Find where the given text appears and provide that cell's center as [X, Y] coordinate. 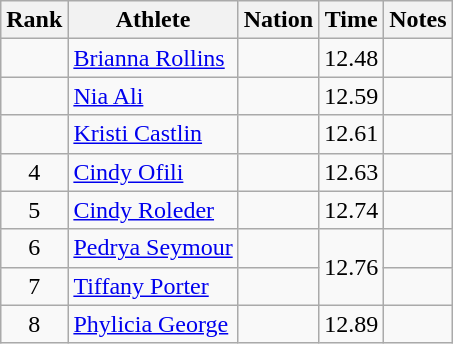
12.76 [352, 267]
Tiffany Porter [153, 286]
Notes [418, 20]
6 [34, 248]
Athlete [153, 20]
Rank [34, 20]
Time [352, 20]
Brianna Rollins [153, 58]
12.63 [352, 172]
12.48 [352, 58]
7 [34, 286]
Cindy Roleder [153, 210]
12.61 [352, 134]
Nation [278, 20]
Pedrya Seymour [153, 248]
5 [34, 210]
8 [34, 324]
Cindy Ofili [153, 172]
Phylicia George [153, 324]
12.89 [352, 324]
Kristi Castlin [153, 134]
12.74 [352, 210]
12.59 [352, 96]
4 [34, 172]
Nia Ali [153, 96]
